Locate the cell with the specified text and output its [X, Y] center coordinate. 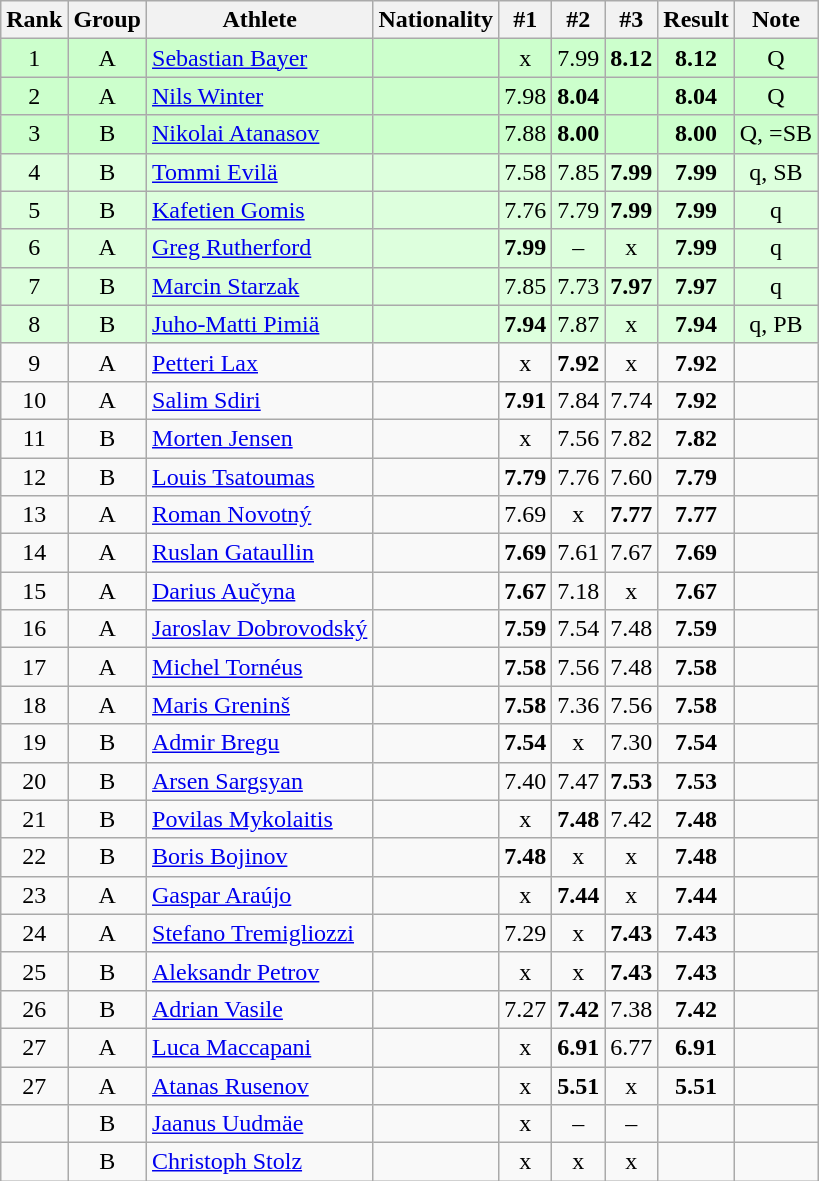
Greg Rutherford [260, 248]
16 [34, 629]
7.27 [526, 1009]
7.88 [526, 134]
Nikolai Atanasov [260, 134]
Roman Novotný [260, 515]
Q, =SB [776, 134]
8 [34, 324]
7.74 [632, 400]
Petteri Lax [260, 362]
5 [34, 210]
7.36 [578, 705]
#3 [632, 20]
6 [34, 248]
23 [34, 895]
#1 [526, 20]
Maris Greninš [260, 705]
2 [34, 96]
Result [696, 20]
Salim Sdiri [260, 400]
7.84 [578, 400]
25 [34, 971]
11 [34, 438]
7.61 [578, 553]
7 [34, 286]
Marcin Starzak [260, 286]
24 [34, 933]
Arsen Sargsyan [260, 781]
3 [34, 134]
Darius Aučyna [260, 591]
7.18 [578, 591]
q, PB [776, 324]
#2 [578, 20]
Sebastian Bayer [260, 58]
Morten Jensen [260, 438]
Christoph Stolz [260, 1162]
20 [34, 781]
Aleksandr Petrov [260, 971]
7.47 [578, 781]
10 [34, 400]
Juho-Matti Pimiä [260, 324]
19 [34, 743]
Admir Bregu [260, 743]
15 [34, 591]
21 [34, 819]
Luca Maccapani [260, 1047]
12 [34, 477]
Povilas Mykolaitis [260, 819]
18 [34, 705]
7.91 [526, 400]
Atanas Rusenov [260, 1085]
14 [34, 553]
6.77 [632, 1047]
7.30 [632, 743]
9 [34, 362]
Gaspar Araújo [260, 895]
7.40 [526, 781]
Stefano Tremigliozzi [260, 933]
Louis Tsatoumas [260, 477]
7.98 [526, 96]
7.29 [526, 933]
7.73 [578, 286]
Michel Tornéus [260, 667]
Kafetien Gomis [260, 210]
Boris Bojinov [260, 857]
Nils Winter [260, 96]
q, SB [776, 172]
17 [34, 667]
22 [34, 857]
1 [34, 58]
Note [776, 20]
Rank [34, 20]
7.60 [632, 477]
Group [108, 20]
Athlete [260, 20]
Jaanus Uudmäe [260, 1124]
4 [34, 172]
Adrian Vasile [260, 1009]
26 [34, 1009]
Tommi Evilä [260, 172]
Ruslan Gataullin [260, 553]
7.87 [578, 324]
13 [34, 515]
Jaroslav Dobrovodský [260, 629]
Nationality [436, 20]
7.38 [632, 1009]
